Locate the cell with the specified text and output its (x, y) center coordinate. 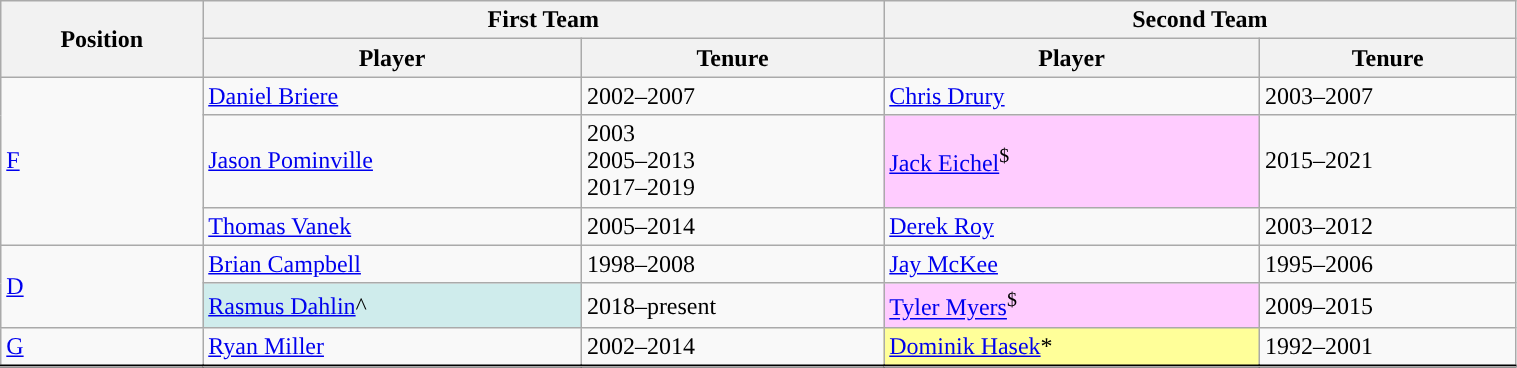
First Team (544, 20)
2003–2012 (1388, 226)
2005–2014 (732, 226)
1992–2001 (1388, 348)
D (102, 286)
Rasmus Dahlin^ (392, 306)
2018–present (732, 306)
Chris Drury (1072, 96)
Ryan Miller (392, 348)
Jason Pominville (392, 161)
Tyler Myers$ (1072, 306)
2002–2014 (732, 348)
2002–2007 (732, 96)
2003–2007 (1388, 96)
1995–2006 (1388, 264)
Jay McKee (1072, 264)
Thomas Vanek (392, 226)
F (102, 161)
2009–2015 (1388, 306)
Dominik Hasek* (1072, 348)
Second Team (1200, 20)
Daniel Briere (392, 96)
1998–2008 (732, 264)
Position (102, 39)
Jack Eichel$ (1072, 161)
Derek Roy (1072, 226)
Brian Campbell (392, 264)
20032005–20132017–2019 (732, 161)
2015–2021 (1388, 161)
G (102, 348)
